Pinpoint the cell where the given text exists, returning its [x, y] midpoint coordinate. 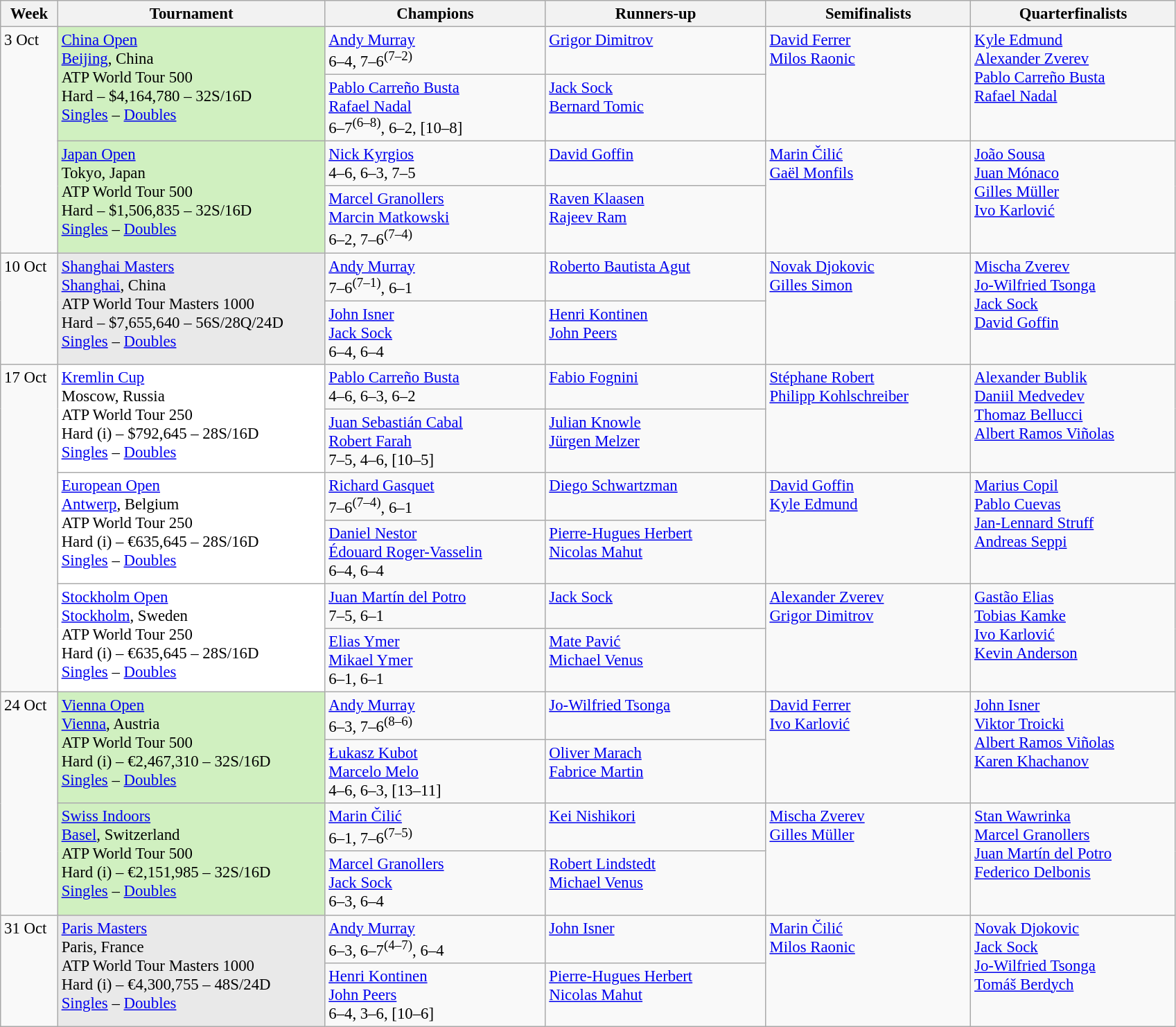
Andy Murray 6–4, 7–6(7–2) [435, 51]
Andy Murray 7–6(7–1), 6–1 [435, 277]
Novak Djokovic Gilles Simon [868, 309]
David Goffin Kyle Edmund [868, 528]
Juan Martín del Potro7–5, 6–1 [435, 606]
Richard Gasquet7–6(7–4), 6–1 [435, 496]
Jo-Wilfried Tsonga [656, 717]
Marin Čilić6–1, 7–6(7–5) [435, 827]
Henri Kontinen John Peers [656, 333]
3 Oct [29, 140]
Jack Sock Bernard Tomic [656, 108]
Japan Open Tokyo, JapanATP World Tour 500Hard – $1,506,835 – 32S/16DSingles – Doubles [191, 197]
Swiss Indoors Basel, SwitzerlandATP World Tour 500Hard (i) – €2,151,985 – 32S/16DSingles – Doubles [191, 859]
Week [29, 14]
Daniel Nestor Édouard Roger-Vasselin6–4, 6–4 [435, 552]
Mate Pavić Michael Venus [656, 660]
Marcel Granollers Jack Sock6–3, 6–4 [435, 884]
Novak Djokovic Jack Sock Jo-Wilfried Tsonga Tomáš Berdych [1073, 970]
Robert Lindstedt Michael Venus [656, 884]
Vienna Open Vienna, AustriaATP World Tour 500Hard (i) – €2,467,310 – 32S/16DSingles – Doubles [191, 748]
Stan Wawrinka Marcel Granollers Juan Martín del Potro Federico Delbonis [1073, 859]
Marin Čilić Milos Raonic [868, 970]
Marius Copil Pablo Cuevas Jan-Lennard Struff Andreas Seppi [1073, 528]
Andy Murray6–3, 7–6(8–6) [435, 717]
Stéphane Robert Philipp Kohlschreiber [868, 418]
Champions [435, 14]
Diego Schwartzman [656, 496]
Kyle Edmund Alexander Zverev Pablo Carreño Busta Rafael Nadal [1073, 85]
Pablo Carreño Busta Rafael Nadal6–7(6–8), 6–2, [10–8] [435, 108]
Oliver Marach Fabrice Martin [656, 772]
Gastão Elias Tobias Kamke Ivo Karlović Kevin Anderson [1073, 638]
17 Oct [29, 528]
China Open Beijing, ChinaATP World Tour 500Hard – $4,164,780 – 32S/16DSingles – Doubles [191, 85]
Shanghai Masters Shanghai, ChinaATP World Tour Masters 1000Hard – $7,655,640 – 56S/28Q/24DSingles – Doubles [191, 309]
Mischa Zverev Jo-Wilfried Tsonga Jack Sock David Goffin [1073, 309]
David Ferrer Milos Raonic [868, 85]
Quarterfinalists [1073, 14]
Marcel Granollers Marcin Matkowski6–2, 7–6(7–4) [435, 219]
John Isner [656, 938]
Andy Murray6–3, 6–7(4–7), 6–4 [435, 938]
Paris Masters Paris, FranceATP World Tour Masters 1000Hard (i) – €4,300,755 – 48S/24DSingles – Doubles [191, 970]
Julian Knowle Jürgen Melzer [656, 441]
David Ferrer Ivo Karlović [868, 748]
Kremlin Cup Moscow, RussiaATP World Tour 250Hard (i) – $792,645 – 28S/16DSingles – Doubles [191, 418]
Alexander Zverev Grigor Dimitrov [868, 638]
Roberto Bautista Agut [656, 277]
24 Oct [29, 804]
Kei Nishikori [656, 827]
Stockholm Open Stockholm, SwedenATP World Tour 250Hard (i) – €635,645 – 28S/16DSingles – Doubles [191, 638]
Runners-up [656, 14]
Nick Kyrgios4–6, 6–3, 7–5 [435, 164]
Łukasz Kubot Marcelo Melo4–6, 6–3, [13–11] [435, 772]
Grigor Dimitrov [656, 51]
Juan Sebastián Cabal Robert Farah7–5, 4–6, [10–5] [435, 441]
João Sousa Juan Mónaco Gilles Müller Ivo Karlović [1073, 197]
Pablo Carreño Busta4–6, 6–3, 6–2 [435, 387]
Alexander Bublik Daniil Medvedev Thomaz Bellucci Albert Ramos Viñolas [1073, 418]
Fabio Fognini [656, 387]
31 Oct [29, 970]
David Goffin [656, 164]
Marin Čilić Gaël Monfils [868, 197]
Henri Kontinen John Peers6–4, 3–6, [10–6] [435, 994]
10 Oct [29, 309]
Jack Sock [656, 606]
Mischa Zverev Gilles Müller [868, 859]
Raven Klaasen Rajeev Ram [656, 219]
John Isner Viktor Troicki Albert Ramos Viñolas Karen Khachanov [1073, 748]
Tournament [191, 14]
European OpenAntwerp, BelgiumATP World Tour 250Hard (i) – €635,645 – 28S/16DSingles – Doubles [191, 528]
Elias Ymer Mikael Ymer6–1, 6–1 [435, 660]
Semifinalists [868, 14]
John Isner Jack Sock6–4, 6–4 [435, 333]
